Provide the [x, y] coordinate of the cell's center where the given text is located.  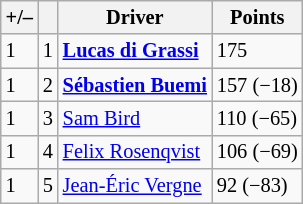
5 [48, 186]
+/– [20, 17]
175 [258, 51]
Points [258, 17]
157 (−18) [258, 85]
Jean-Éric Vergne [135, 186]
110 (−65) [258, 118]
92 (−83) [258, 186]
Sam Bird [135, 118]
3 [48, 118]
Driver [135, 17]
Sébastien Buemi [135, 85]
Felix Rosenqvist [135, 152]
2 [48, 85]
4 [48, 152]
Lucas di Grassi [135, 51]
106 (−69) [258, 152]
